Capture the cell that displays the provided text and extract its (x, y) central coordinate. 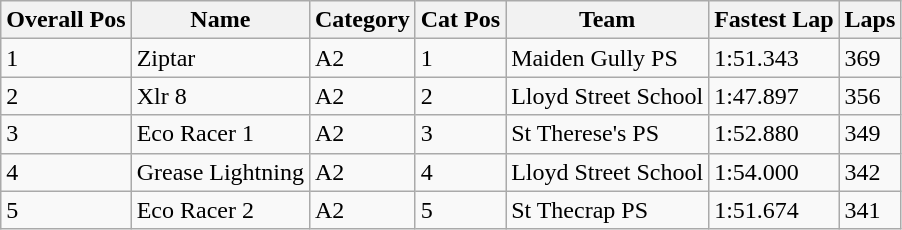
Overall Pos (66, 20)
1:54.000 (774, 172)
356 (870, 96)
Eco Racer 2 (220, 210)
Xlr 8 (220, 96)
Maiden Gully PS (608, 58)
Cat Pos (460, 20)
349 (870, 134)
1:47.897 (774, 96)
St Therese's PS (608, 134)
1:51.343 (774, 58)
1:51.674 (774, 210)
342 (870, 172)
Laps (870, 20)
Grease Lightning (220, 172)
St Thecrap PS (608, 210)
Eco Racer 1 (220, 134)
1:52.880 (774, 134)
369 (870, 58)
Ziptar (220, 58)
Name (220, 20)
341 (870, 210)
Team (608, 20)
Fastest Lap (774, 20)
Category (362, 20)
